Return (x, y) of the center of cell containing provided text 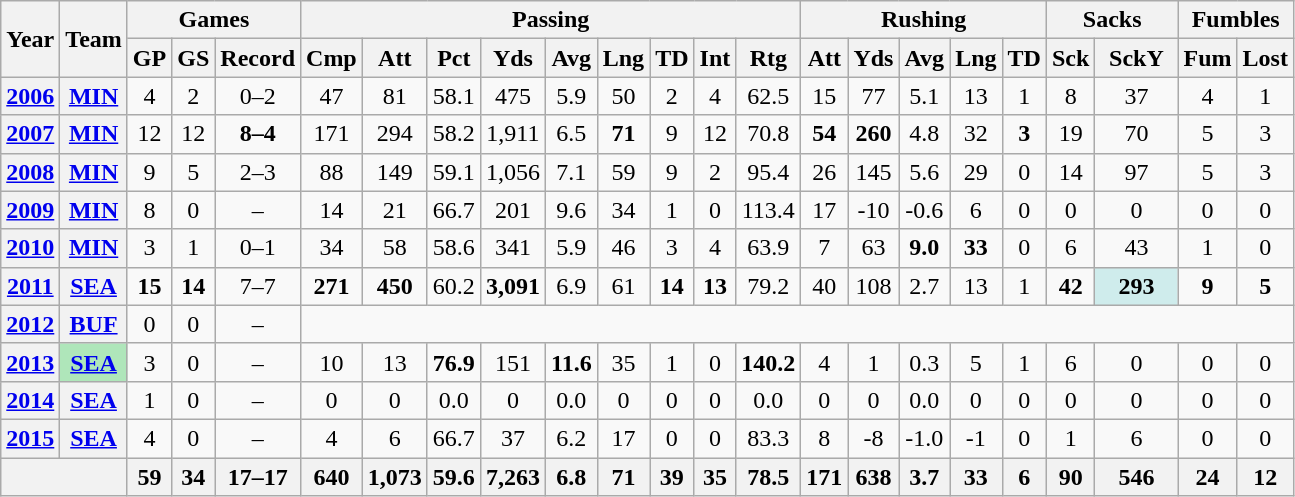
0–2 (258, 96)
546 (1136, 477)
9.6 (571, 210)
-1.0 (924, 438)
54 (824, 134)
61 (623, 286)
7,263 (512, 477)
7–7 (258, 286)
76.9 (454, 362)
2012 (30, 324)
47 (332, 96)
638 (874, 477)
475 (512, 96)
70.8 (768, 134)
-1 (976, 438)
-8 (874, 438)
78.5 (768, 477)
GP (149, 58)
Rushing (924, 20)
2007 (30, 134)
Lost (1265, 58)
9.0 (924, 248)
2–3 (258, 172)
2.7 (924, 286)
Games (214, 20)
GS (194, 58)
17–17 (258, 477)
Team (94, 39)
97 (1136, 172)
40 (824, 286)
83.3 (768, 438)
2014 (30, 400)
SckY (1136, 58)
90 (1070, 477)
3.7 (924, 477)
88 (332, 172)
58 (394, 248)
640 (332, 477)
58.6 (454, 248)
6.8 (571, 477)
151 (512, 362)
Sck (1070, 58)
201 (512, 210)
Fum (1208, 58)
293 (1136, 286)
29 (976, 172)
108 (874, 286)
3,091 (512, 286)
10 (332, 362)
58.2 (454, 134)
77 (874, 96)
294 (394, 134)
2015 (30, 438)
62.5 (768, 96)
1,911 (512, 134)
7.1 (571, 172)
113.4 (768, 210)
50 (623, 96)
260 (874, 134)
Int (715, 58)
39 (672, 477)
59.6 (454, 477)
-10 (874, 210)
2009 (30, 210)
46 (623, 248)
21 (394, 210)
32 (976, 134)
2008 (30, 172)
2011 (30, 286)
0.3 (924, 362)
Record (258, 58)
Year (30, 39)
63 (874, 248)
-0.6 (924, 210)
19 (1070, 134)
1,056 (512, 172)
42 (1070, 286)
26 (824, 172)
2006 (30, 96)
5.1 (924, 96)
60.2 (454, 286)
11.6 (571, 362)
8–4 (258, 134)
4.8 (924, 134)
6.2 (571, 438)
Fumbles (1236, 20)
271 (332, 286)
2013 (30, 362)
BUF (94, 324)
70 (1136, 134)
24 (1208, 477)
140.2 (768, 362)
Cmp (332, 58)
63.9 (768, 248)
7 (824, 248)
2010 (30, 248)
59.1 (454, 172)
Passing (551, 20)
81 (394, 96)
6.5 (571, 134)
Sacks (1112, 20)
6.9 (571, 286)
58.1 (454, 96)
341 (512, 248)
450 (394, 286)
5.6 (924, 172)
95.4 (768, 172)
Pct (454, 58)
43 (1136, 248)
Rtg (768, 58)
145 (874, 172)
149 (394, 172)
0–1 (258, 248)
79.2 (768, 286)
1,073 (394, 477)
